Capture the cell that displays the provided text and extract its (X, Y) central coordinate. 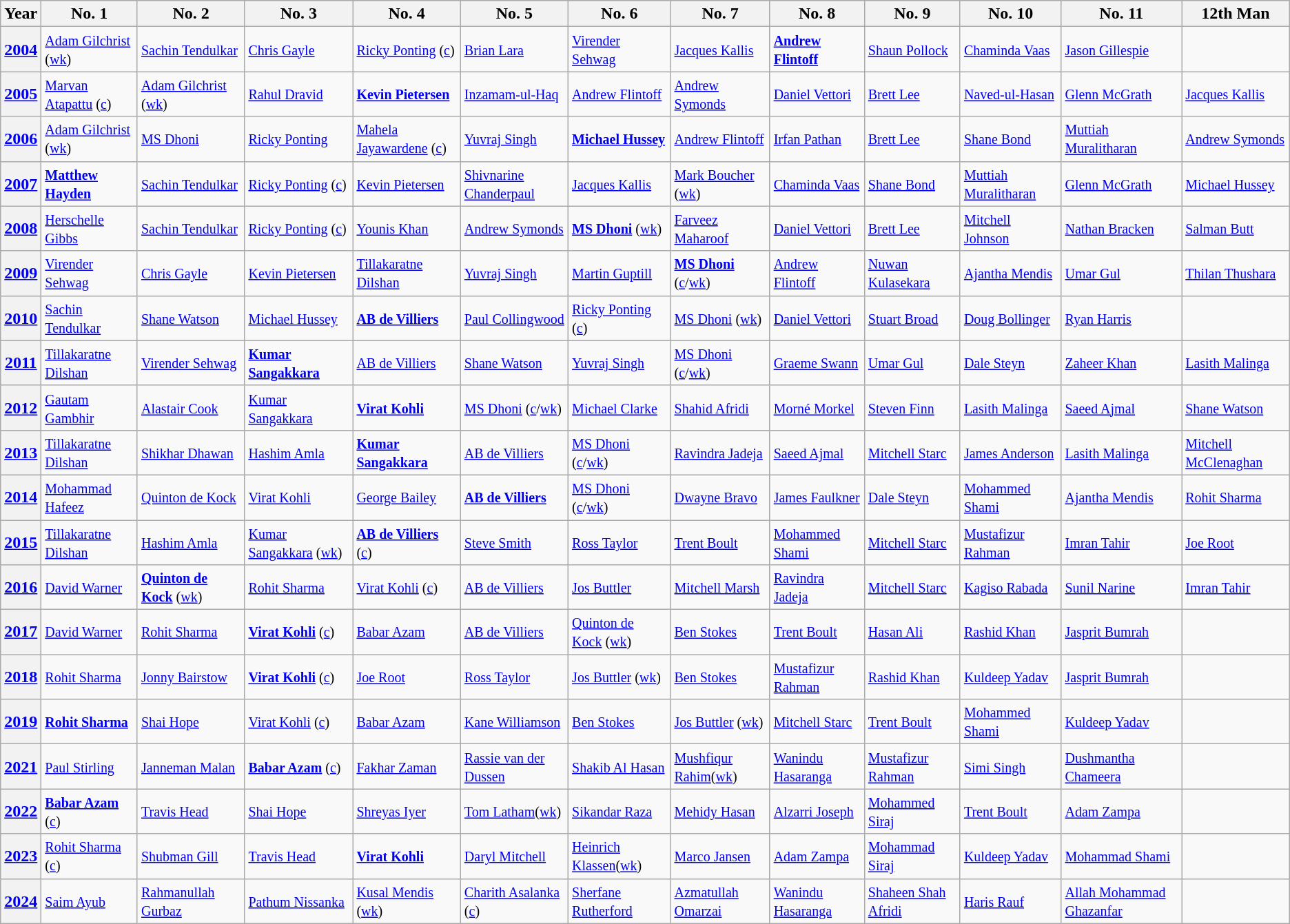
Shakib Al Hasan (620, 766)
2022 (21, 812)
2010 (21, 318)
MS Dhoni (190, 139)
Kumar Sangakkara (wk) (299, 542)
2017 (21, 633)
Martin Guptill (620, 273)
Mark Boucher (wk) (720, 183)
Kusal Mendis (wk) (407, 901)
2013 (21, 452)
Herschelle Gibbs (90, 229)
Shahid Afridi (720, 408)
Marvan Atapattu (c) (90, 94)
Mushfiqur Rahim(wk) (720, 766)
No. 1 (90, 14)
Saim Ayub (90, 901)
2012 (21, 408)
Alastair Cook (190, 408)
Ryan Harris (1122, 318)
Simi Singh (1010, 766)
Alzarri Joseph (817, 812)
2023 (21, 856)
2021 (21, 766)
No. 4 (407, 14)
2019 (21, 722)
2011 (21, 362)
Rahul Dravid (299, 94)
2008 (21, 229)
Shivnarine Chanderpaul (514, 183)
Sunil Narine (1122, 587)
2014 (21, 497)
2009 (21, 273)
Mitchell Johnson (1010, 229)
James Anderson (1010, 452)
Tom Latham(wk) (514, 812)
Nuwan Kulasekara (912, 273)
Thilan Thushara (1236, 273)
Steve Smith (514, 542)
Daryl Mitchell (514, 856)
Matthew Hayden (90, 183)
Zaheer Khan (1122, 362)
Naved-ul-Hasan (1010, 94)
Marco Jansen (720, 856)
Heinrich Klassen(wk) (620, 856)
Shaun Pollock (912, 50)
2004 (21, 50)
2005 (21, 94)
Mehidy Hasan (720, 812)
No. 11 (1122, 14)
Shaheen Shah Afridi (912, 901)
Hasan Ali (912, 633)
Michael Clarke (620, 408)
2006 (21, 139)
Charith Asalanka (c) (514, 901)
Morné Morkel (817, 408)
No. 6 (620, 14)
Quinton de Kock (190, 497)
Graeme Swann (817, 362)
Jason Gillespie (1122, 50)
Kane Williamson (514, 722)
James Faulkner (817, 497)
Dushmantha Chameera (1122, 766)
Brian Lara (514, 50)
No. 2 (190, 14)
Shikhar Dhawan (190, 452)
12th Man (1236, 14)
Kagiso Rabada (1010, 587)
Year (21, 14)
2018 (21, 677)
Steven Finn (912, 408)
Haris Rauf (1010, 901)
Doug Bollinger (1010, 318)
Rahmanullah Gurbaz (190, 901)
Salman Butt (1236, 229)
Mohammad Siraj (912, 856)
2015 (21, 542)
Sikandar Raza (620, 812)
2016 (21, 587)
Jonny Bairstow (190, 677)
Irfan Pathan (817, 139)
No. 5 (514, 14)
Jos Buttler (620, 587)
George Bailey (407, 497)
Gautam Gambhir (90, 408)
Mohammad Hafeez (90, 497)
Mahela Jayawardene (c) (407, 139)
Dwayne Bravo (720, 497)
Nathan Bracken (1122, 229)
Mitchell Marsh (720, 587)
Ricky Ponting (299, 139)
Mohammed Siraj (912, 812)
Paul Collingwood (514, 318)
Fakhar Zaman (407, 766)
Pathum Nissanka (299, 901)
Inzamam-ul-Haq (514, 94)
Farveez Maharoof (720, 229)
Mitchell McClenaghan (1236, 452)
No. 7 (720, 14)
Sherfane Rutherford (620, 901)
Azmatullah Omarzai (720, 901)
Shubman Gill (190, 856)
No. 10 (1010, 14)
No. 3 (299, 14)
Janneman Malan (190, 766)
Paul Stirling (90, 766)
No. 8 (817, 14)
Rohit Sharma (c) (90, 856)
Younis Khan (407, 229)
AB de Villiers (c) (407, 542)
Stuart Broad (912, 318)
Shreyas Iyer (407, 812)
2024 (21, 901)
Allah Mohammad Ghazanfar (1122, 901)
2007 (21, 183)
Mohammad Shami (1122, 856)
Rassie van der Dussen (514, 766)
No. 9 (912, 14)
